Search for the cell housing the specified text and yield its (x, y) center coordinate. 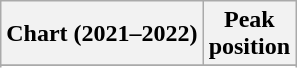
Chart (2021–2022) (102, 34)
Peakposition (249, 34)
